Locate the cell with the specified text and output its (x, y) center coordinate. 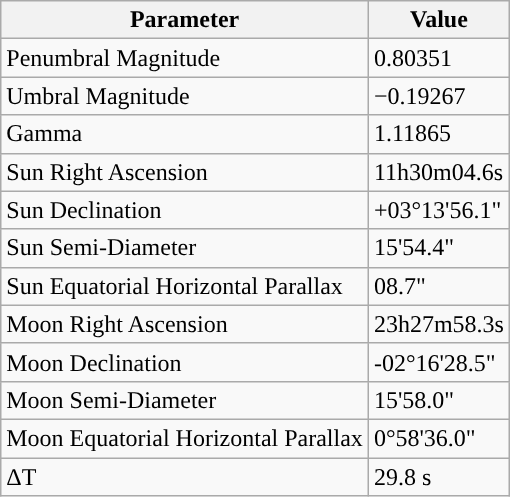
−0.19267 (438, 96)
Umbral Magnitude (185, 96)
Moon Semi-Diameter (185, 400)
0.80351 (438, 58)
-02°16'28.5" (438, 362)
1.11865 (438, 134)
Value (438, 20)
Penumbral Magnitude (185, 58)
Moon Equatorial Horizontal Parallax (185, 438)
15'58.0" (438, 400)
Sun Semi-Diameter (185, 248)
11h30m04.6s (438, 172)
23h27m58.3s (438, 324)
29.8 s (438, 477)
Moon Declination (185, 362)
Gamma (185, 134)
0°58'36.0" (438, 438)
+03°13'56.1" (438, 210)
Sun Right Ascension (185, 172)
Sun Declination (185, 210)
ΔT (185, 477)
Moon Right Ascension (185, 324)
08.7" (438, 286)
Parameter (185, 20)
Sun Equatorial Horizontal Parallax (185, 286)
15'54.4" (438, 248)
